Scan for the cell matching the given text and deliver its [X, Y] coordinate at center. 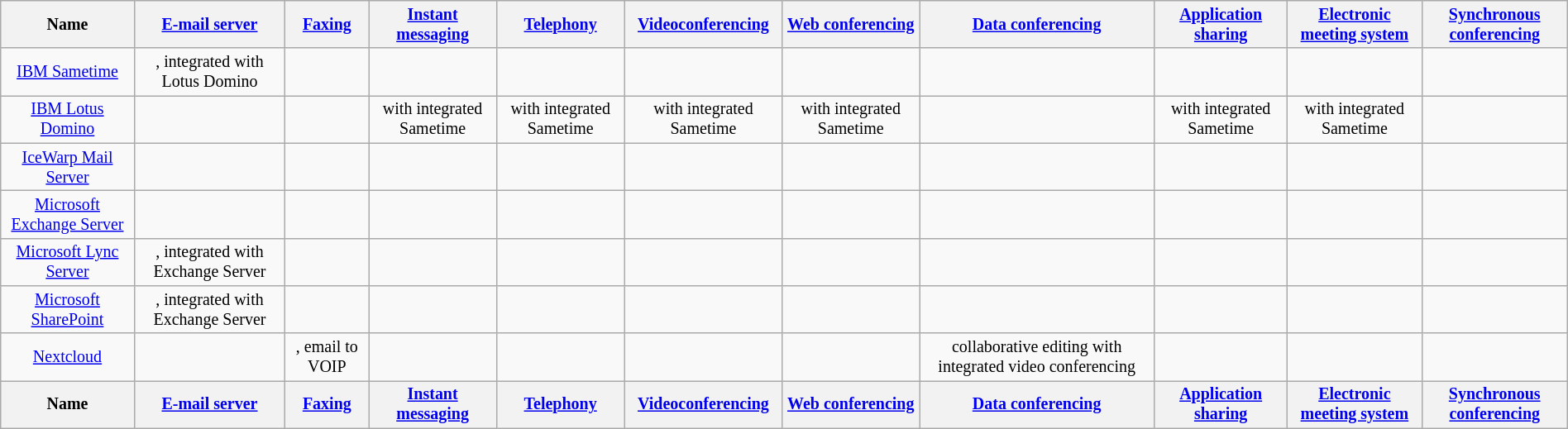
IceWarp Mail Server [68, 167]
, integrated with Lotus Domino [210, 73]
, email to VOIP [327, 357]
IBM Sametime [68, 73]
Microsoft SharePoint [68, 309]
collaborative editing with integrated video conferencing [1037, 357]
Microsoft Exchange Server [68, 215]
Nextcloud [68, 357]
Microsoft Lync Server [68, 261]
IBM Lotus Domino [68, 119]
